For the text-containing cell, return its midpoint in (x, y) coordinate format. 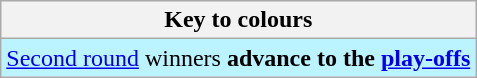
Second round winners advance to the play-offs (238, 58)
Key to colours (238, 20)
